Return (X, Y) of the center of cell containing provided text 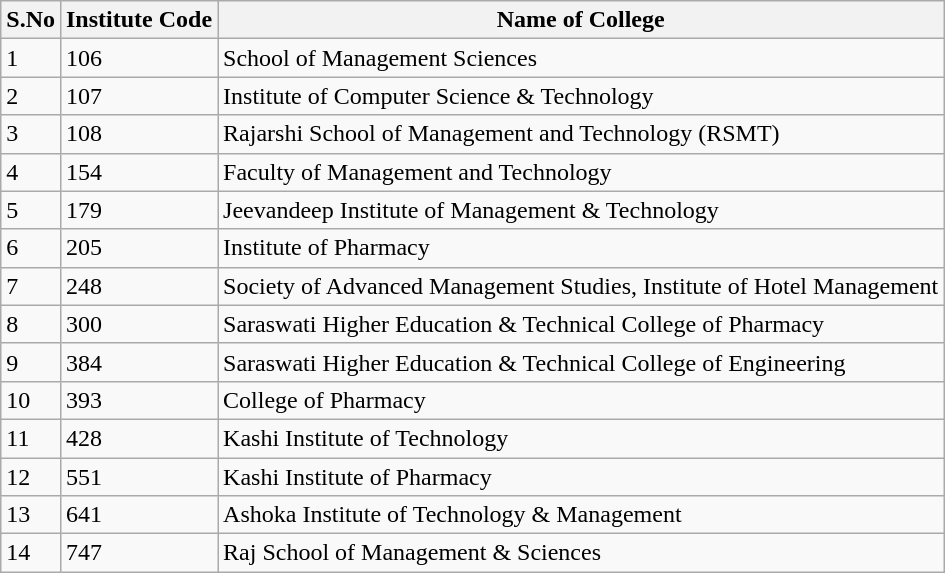
2 (31, 96)
Institute of Computer Science & Technology (581, 96)
13 (31, 515)
3 (31, 134)
School of Management Sciences (581, 58)
6 (31, 248)
179 (138, 210)
College of Pharmacy (581, 400)
393 (138, 400)
Name of College (581, 20)
551 (138, 477)
14 (31, 553)
Saraswati Higher Education & Technical College of Pharmacy (581, 324)
Faculty of Management and Technology (581, 172)
205 (138, 248)
12 (31, 477)
154 (138, 172)
10 (31, 400)
Society of Advanced Management Studies, Institute of Hotel Management (581, 286)
8 (31, 324)
5 (31, 210)
Rajarshi School of Management and Technology (RSMT) (581, 134)
4 (31, 172)
Raj School of Management & Sciences (581, 553)
Jeevandeep Institute of Management & Technology (581, 210)
Institute Code (138, 20)
9 (31, 362)
641 (138, 515)
384 (138, 362)
Ashoka Institute of Technology & Management (581, 515)
248 (138, 286)
107 (138, 96)
S.No (31, 20)
108 (138, 134)
300 (138, 324)
Saraswati Higher Education & Technical College of Engineering (581, 362)
428 (138, 438)
Institute of Pharmacy (581, 248)
Kashi Institute of Pharmacy (581, 477)
747 (138, 553)
1 (31, 58)
Kashi Institute of Technology (581, 438)
11 (31, 438)
7 (31, 286)
106 (138, 58)
